For the text-containing cell, return its midpoint in (X, Y) coordinate format. 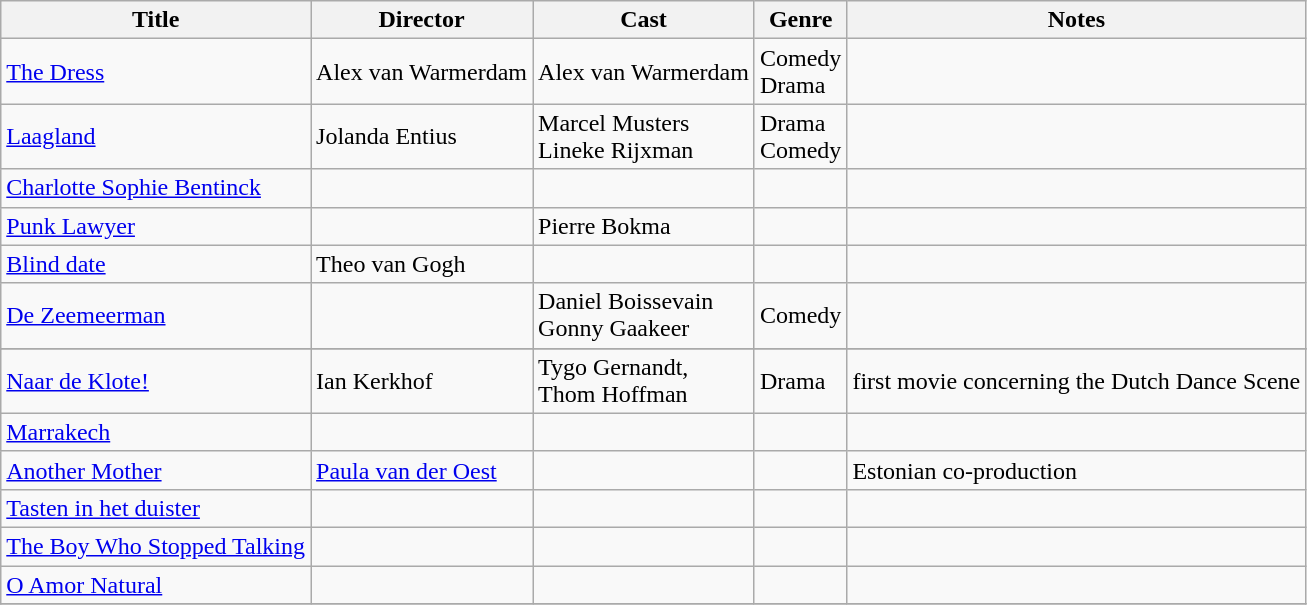
Drama (800, 380)
Theo van Gogh (422, 264)
The Boy Who Stopped Talking (156, 546)
Genre (800, 20)
Notes (1076, 20)
Charlotte Sophie Bentinck (156, 188)
Punk Lawyer (156, 226)
Laagland (156, 136)
Daniel BoissevainGonny Gaakeer (644, 316)
Comedy (800, 316)
Pierre Bokma (644, 226)
The Dress (156, 72)
first movie concerning the Dutch Dance Scene (1076, 380)
O Amor Natural (156, 585)
Tygo Gernandt,Thom Hoffman (644, 380)
Cast (644, 20)
Paula van der Oest (422, 470)
Ian Kerkhof (422, 380)
Jolanda Entius (422, 136)
Another Mother (156, 470)
Estonian co-production (1076, 470)
Title (156, 20)
Marcel MustersLineke Rijxman (644, 136)
Blind date (156, 264)
De Zeemeerman (156, 316)
ComedyDrama (800, 72)
DramaComedy (800, 136)
Tasten in het duister (156, 508)
Naar de Klote! (156, 380)
Director (422, 20)
Marrakech (156, 432)
